Extract the (X, Y) coordinate from the center of the cell holding the provided text.  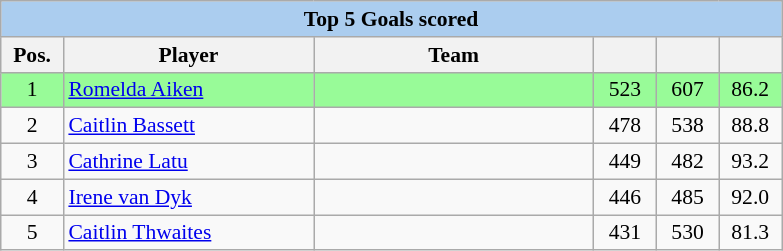
530 (688, 233)
92.0 (750, 197)
88.8 (750, 126)
478 (626, 126)
523 (626, 90)
86.2 (750, 90)
485 (688, 197)
3 (32, 162)
446 (626, 197)
1 (32, 90)
Pos. (32, 55)
4 (32, 197)
5 (32, 233)
Romelda Aiken (188, 90)
538 (688, 126)
93.2 (750, 162)
449 (626, 162)
Player (188, 55)
Caitlin Thwaites (188, 233)
Top 5 Goals scored (392, 19)
81.3 (750, 233)
Irene van Dyk (188, 197)
431 (626, 233)
Cathrine Latu (188, 162)
607 (688, 90)
Caitlin Bassett (188, 126)
2 (32, 126)
Team (454, 55)
482 (688, 162)
